Provide the [X, Y] coordinate of the cell's center where the given text is located.  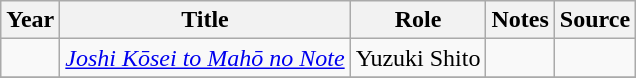
Title [205, 20]
Notes [520, 20]
Source [594, 20]
Yuzuki Shito [418, 58]
Year [30, 20]
Joshi Kōsei to Mahō no Note [205, 58]
Role [418, 20]
